Locate the cell with the specified text and output its (X, Y) center coordinate. 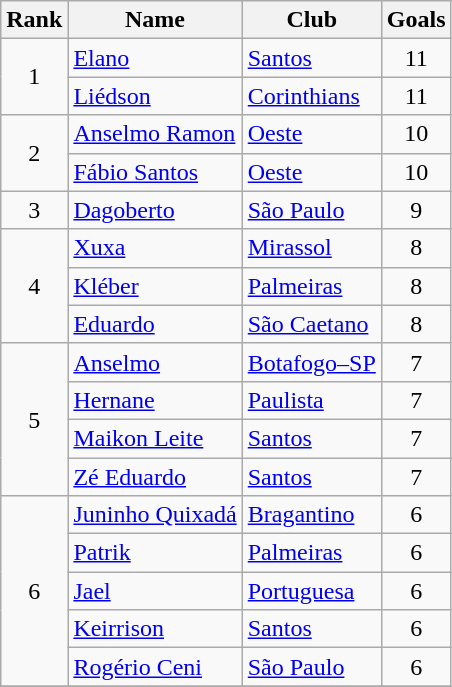
Keirrison (155, 629)
Anselmo (155, 362)
2 (34, 153)
Elano (155, 58)
9 (416, 210)
Zé Eduardo (155, 477)
Eduardo (155, 324)
Rogério Ceni (155, 667)
Juninho Quixadá (155, 515)
3 (34, 210)
Xuxa (155, 248)
Dagoberto (155, 210)
Liédson (155, 96)
Kléber (155, 286)
Fábio Santos (155, 172)
Patrik (155, 553)
4 (34, 286)
Jael (155, 591)
Bragantino (312, 515)
Club (312, 20)
Hernane (155, 400)
Portuguesa (312, 591)
Rank (34, 20)
São Caetano (312, 324)
1 (34, 77)
5 (34, 419)
Corinthians (312, 96)
Paulista (312, 400)
Mirassol (312, 248)
Name (155, 20)
Maikon Leite (155, 438)
Anselmo Ramon (155, 134)
Goals (416, 20)
Botafogo–SP (312, 362)
